Output the (X, Y) coordinate of the center of the cell containing the given text.  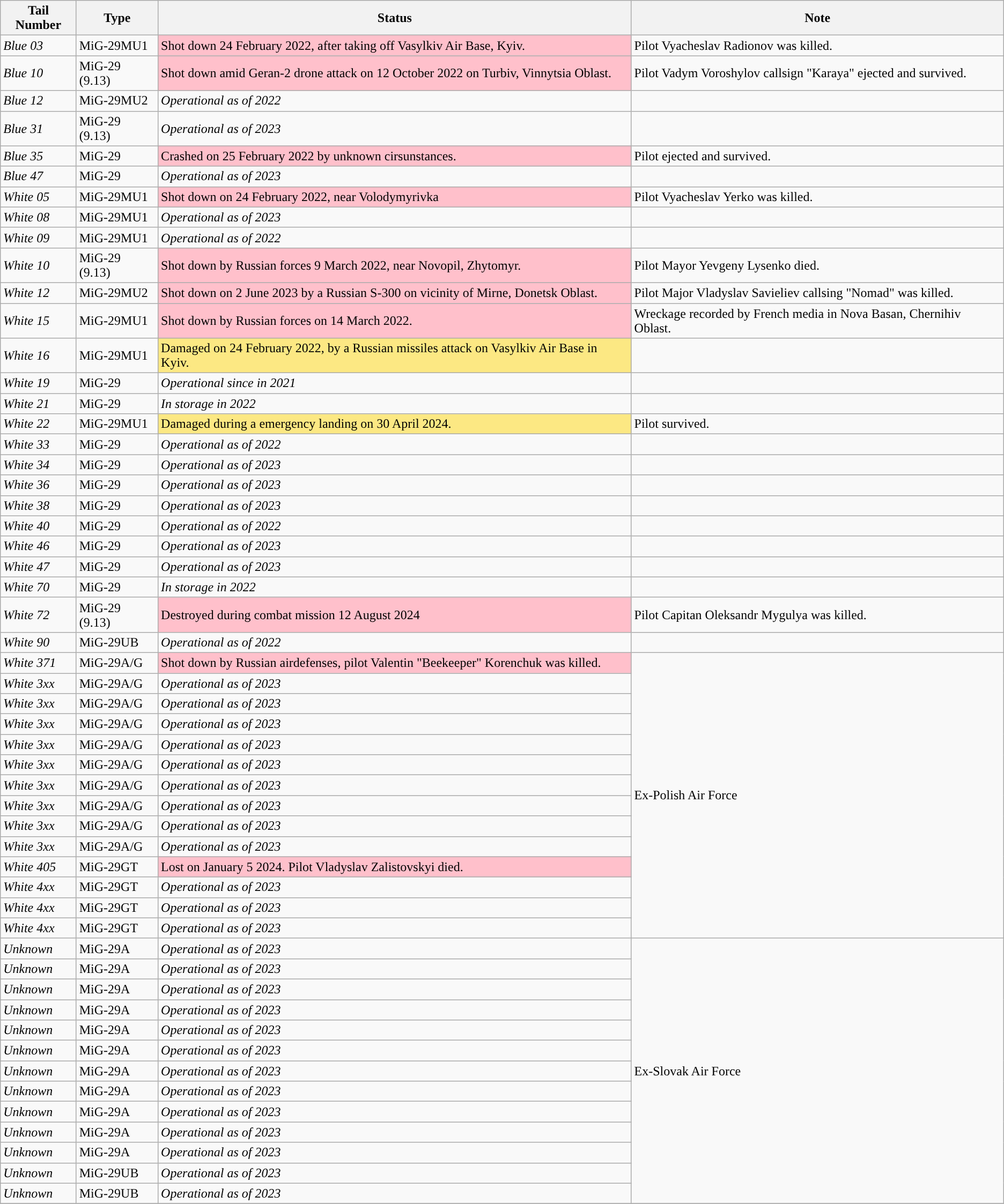
Pilot Capitan Oleksandr Mygulya was killed. (817, 614)
Blue 10 (39, 73)
Pilot Mayor Yevgeny Lysenko died. (817, 265)
White 10 (39, 265)
White 19 (39, 383)
White 22 (39, 424)
Blue 12 (39, 101)
Pilot survived. (817, 424)
Pilot Vadym Voroshylov callsign "Karaya" ejected and survived. (817, 73)
Blue 35 (39, 156)
Lost on January 5 2024. Pilot Vladyslav Zalistovskyi died. (395, 867)
White 34 (39, 465)
White 405 (39, 867)
White 12 (39, 293)
Pilot Vyacheslav Radionov was killed. (817, 46)
Damaged on 24 February 2022, by a Russian missiles attack on Vasylkiv Air Base in Kyiv. (395, 356)
Blue 47 (39, 176)
Blue 31 (39, 129)
White 08 (39, 217)
White 09 (39, 237)
Shot down on 24 February 2022, near Volodymyrivka (395, 197)
White 16 (39, 356)
Shot down by Russian airdefenses, pilot Valentin "Beekeeper" Korenchuk was killed. (395, 663)
White 36 (39, 485)
Note (817, 18)
White 47 (39, 567)
White 15 (39, 321)
Shot down by Russian forces 9 March 2022, near Novopil, Zhytomyr. (395, 265)
Wreckage recorded by French media in Nova Basan, Chernihiv Oblast. (817, 321)
Pilot Vyacheslav Yerko was killed. (817, 197)
White 33 (39, 444)
Shot down on 2 June 2023 by a Russian S-300 on vicinity of Mirne, Donetsk Oblast. (395, 293)
Shot down 24 February 2022, after taking off Vasylkiv Air Base, Kyiv. (395, 46)
Ex-Slovak Air Force (817, 1071)
Pilot Major Vladyslav Savieliev callsing "Nomad" was killed. (817, 293)
Crashed on 25 February 2022 by unknown cirsunstances. (395, 156)
White 05 (39, 197)
White 70 (39, 587)
Operational since in 2021 (395, 383)
White 21 (39, 404)
Tail Number (39, 18)
White 72 (39, 614)
Type (117, 18)
White 90 (39, 642)
Shot down by Russian forces on 14 March 2022. (395, 321)
Damaged during a emergency landing on 30 April 2024. (395, 424)
Blue 03 (39, 46)
White 38 (39, 506)
Status (395, 18)
White 40 (39, 526)
Pilot ejected and survived. (817, 156)
Destroyed during combat mission 12 August 2024 (395, 614)
White 46 (39, 546)
White 371 (39, 663)
Shot down amid Geran-2 drone attack on 12 October 2022 on Turbiv, Vinnytsia Oblast. (395, 73)
Ex-Polish Air Force (817, 796)
